From the cell containing the given text, extract its center point as (X, Y) coordinate. 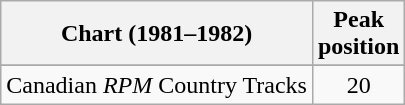
Canadian RPM Country Tracks (157, 85)
Chart (1981–1982) (157, 34)
20 (358, 85)
Peakposition (358, 34)
